Scan for the cell matching the given text and deliver its [X, Y] coordinate at center. 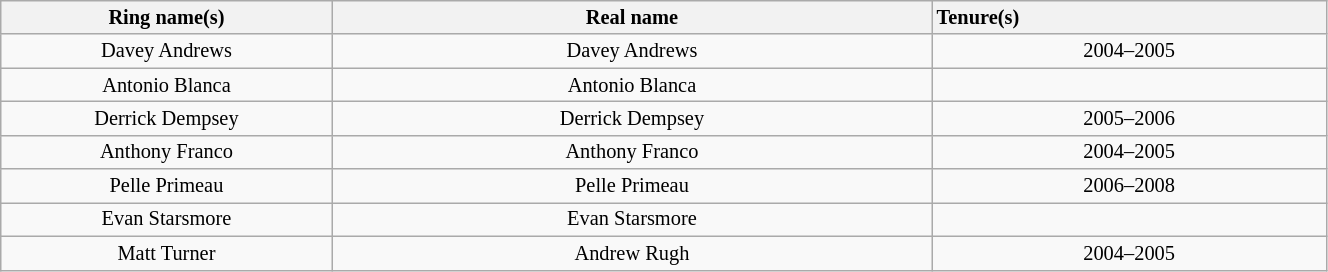
2005–2006 [1130, 118]
2006–2008 [1130, 186]
Ring name(s) [166, 17]
Real name [632, 17]
Matt Turner [166, 253]
Tenure(s) [1130, 17]
Andrew Rugh [632, 253]
